Find where the given text appears and provide that cell's center as (x, y) coordinate. 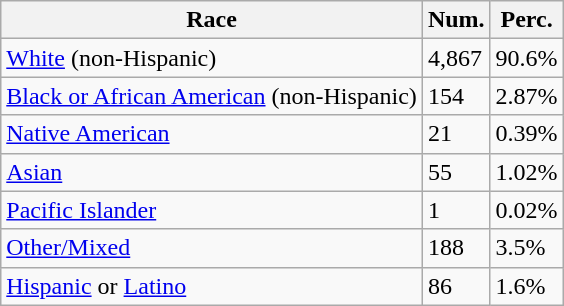
Other/Mixed (212, 248)
1 (456, 210)
Native American (212, 134)
4,867 (456, 58)
Hispanic or Latino (212, 286)
1.02% (526, 172)
86 (456, 286)
Asian (212, 172)
90.6% (526, 58)
Perc. (526, 20)
Black or African American (non-Hispanic) (212, 96)
3.5% (526, 248)
1.6% (526, 286)
188 (456, 248)
154 (456, 96)
2.87% (526, 96)
0.02% (526, 210)
0.39% (526, 134)
Pacific Islander (212, 210)
White (non-Hispanic) (212, 58)
55 (456, 172)
Race (212, 20)
21 (456, 134)
Num. (456, 20)
